Pinpoint the cell where the given text exists, returning its (X, Y) midpoint coordinate. 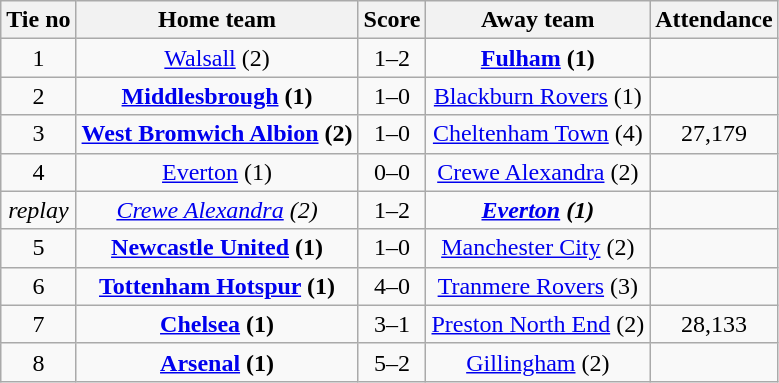
2 (38, 96)
Newcastle United (1) (217, 248)
6 (38, 286)
4–0 (392, 286)
5–2 (392, 362)
replay (38, 210)
Arsenal (1) (217, 362)
8 (38, 362)
Gillingham (2) (538, 362)
Preston North End (2) (538, 324)
3–1 (392, 324)
Tie no (38, 20)
Attendance (714, 20)
Blackburn Rovers (1) (538, 96)
5 (38, 248)
1 (38, 58)
7 (38, 324)
West Bromwich Albion (2) (217, 134)
Tottenham Hotspur (1) (217, 286)
Cheltenham Town (4) (538, 134)
28,133 (714, 324)
Walsall (2) (217, 58)
Home team (217, 20)
27,179 (714, 134)
Manchester City (2) (538, 248)
Fulham (1) (538, 58)
Score (392, 20)
4 (38, 172)
Middlesbrough (1) (217, 96)
Away team (538, 20)
3 (38, 134)
Chelsea (1) (217, 324)
0–0 (392, 172)
Tranmere Rovers (3) (538, 286)
